Return (x, y) of the center of cell containing provided text 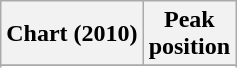
Peakposition (189, 34)
Chart (2010) (72, 34)
